From the cell containing the given text, extract its center point as [x, y] coordinate. 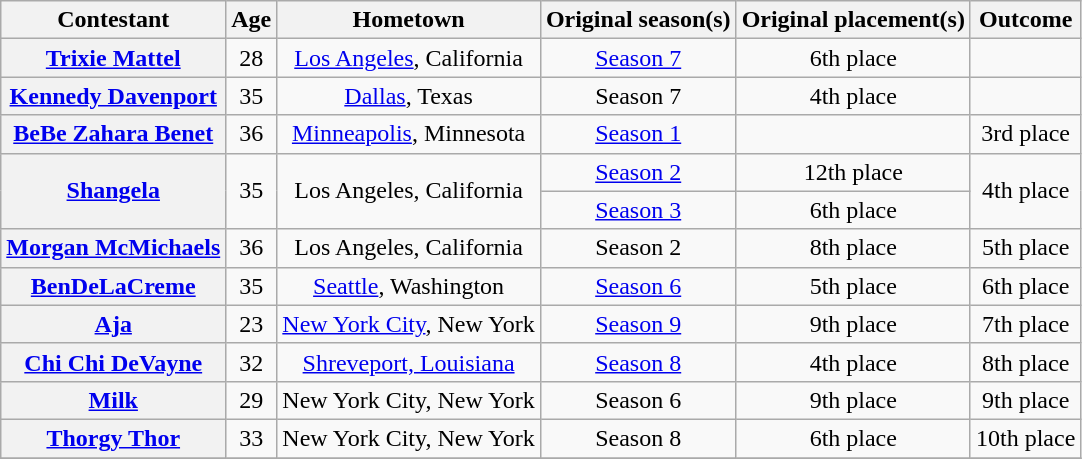
Aja [114, 324]
BenDeLaCreme [114, 286]
Shangela [114, 191]
7th place [1025, 324]
28 [252, 58]
32 [252, 362]
Milk [114, 400]
Morgan McMichaels [114, 248]
3rd place [1025, 134]
Trixie Mattel [114, 58]
Seattle, Washington [409, 286]
Minneapolis, Minnesota [409, 134]
29 [252, 400]
Original season(s) [638, 20]
Outcome [1025, 20]
Original placement(s) [853, 20]
Kennedy Davenport [114, 96]
12th place [853, 172]
Age [252, 20]
Hometown [409, 20]
Dallas, Texas [409, 96]
10th place [1025, 438]
BeBe Zahara Benet [114, 134]
Shreveport, Louisiana [409, 362]
Contestant [114, 20]
Chi Chi DeVayne [114, 362]
33 [252, 438]
Season 3 [638, 210]
23 [252, 324]
Thorgy Thor [114, 438]
Season 9 [638, 324]
Season 1 [638, 134]
